Identify which cell holds the provided text, then report its (x, y) central coordinate. 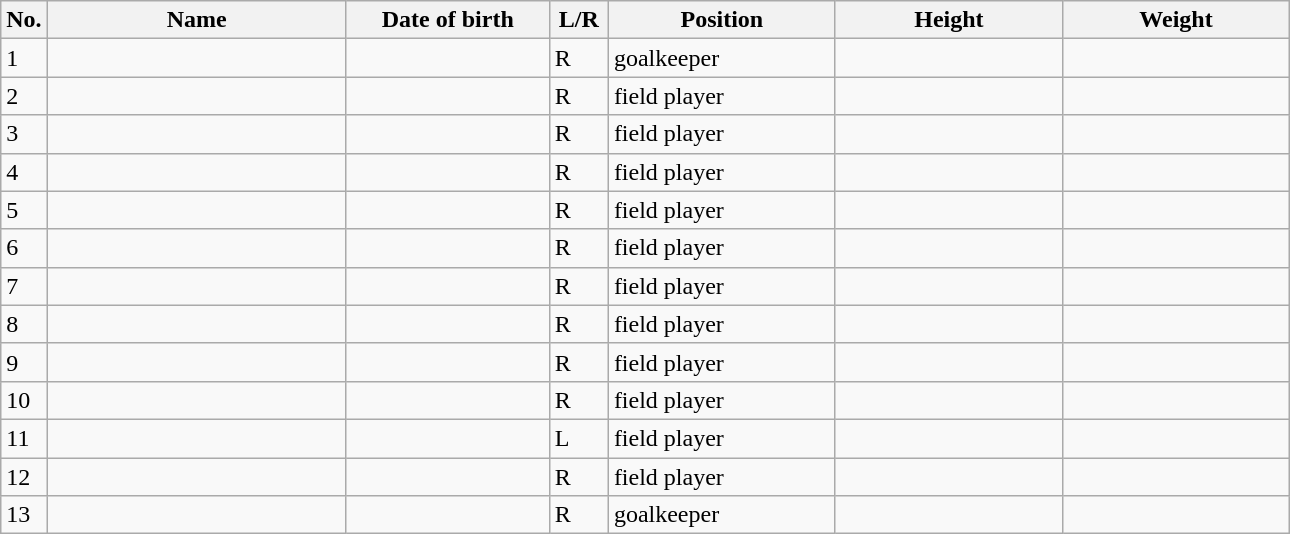
2 (24, 96)
5 (24, 210)
Position (722, 20)
Name (196, 20)
11 (24, 438)
No. (24, 20)
L (578, 438)
7 (24, 286)
Height (948, 20)
4 (24, 172)
L/R (578, 20)
10 (24, 400)
Date of birth (448, 20)
9 (24, 362)
12 (24, 477)
13 (24, 515)
8 (24, 324)
Weight (1176, 20)
6 (24, 248)
3 (24, 134)
1 (24, 58)
